Output the [x, y] coordinate of the center of the cell containing the given text.  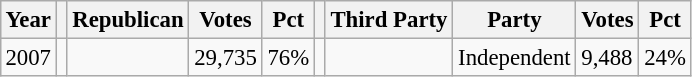
24% [665, 57]
Year [28, 20]
9,488 [608, 57]
Republican [128, 20]
2007 [28, 57]
Party [514, 20]
Third Party [389, 20]
76% [288, 57]
Independent [514, 57]
29,735 [226, 57]
